Pinpoint the cell where the given text exists, returning its (x, y) midpoint coordinate. 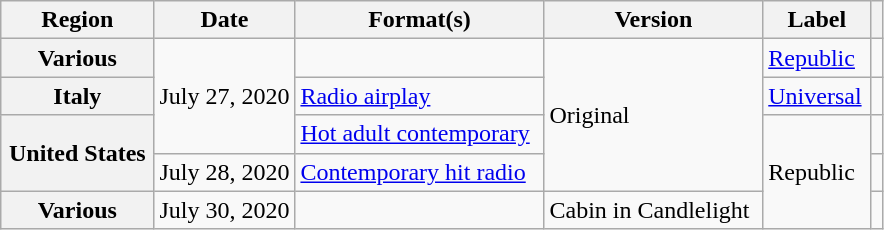
July 30, 2020 (224, 210)
July 28, 2020 (224, 172)
Hot adult contemporary (420, 134)
Date (224, 20)
Label (817, 20)
Contemporary hit radio (420, 172)
Italy (78, 96)
Radio airplay (420, 96)
Cabin in Candlelight (654, 210)
Universal (817, 96)
Region (78, 20)
Original (654, 115)
Format(s) (420, 20)
Version (654, 20)
July 27, 2020 (224, 96)
United States (78, 153)
